Scan for the cell matching the given text and deliver its [X, Y] coordinate at center. 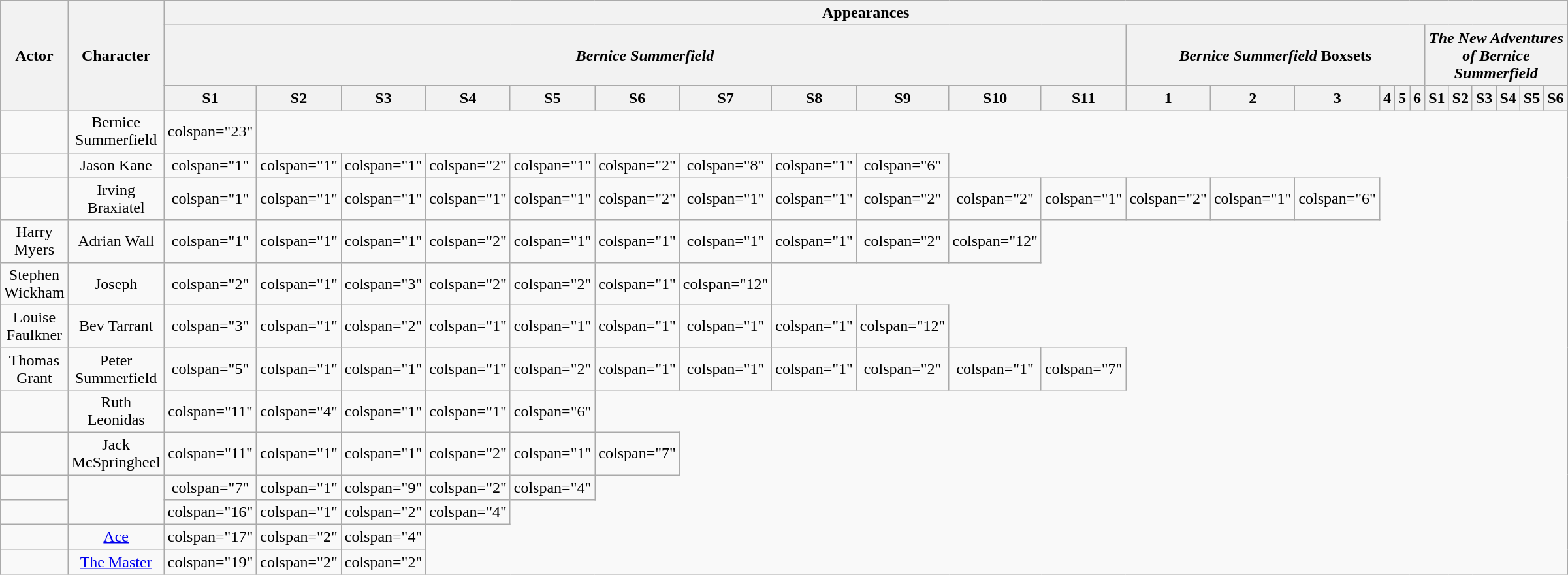
colspan="8" [726, 165]
Bev Tarrant [116, 326]
Thomas Grant [34, 368]
colspan="23" [210, 132]
Jack McSpringheel [116, 453]
Actor [34, 55]
Stephen Wickham [34, 283]
2 [1253, 98]
Bernice Summerfield Boxsets [1275, 55]
Harry Myers [34, 241]
1 [1168, 98]
Louise Faulkner [34, 326]
S10 [995, 98]
Appearances [866, 13]
Character [116, 55]
6 [1417, 98]
The New Adventures of Bernice Summerfield [1497, 55]
Irving Braxiatel [116, 198]
colspan="19" [210, 562]
S9 [903, 98]
Ace [116, 537]
Ruth Leonidas [116, 411]
S8 [814, 98]
colspan="16" [210, 512]
Jason Kane [116, 165]
3 [1337, 98]
colspan="5" [210, 368]
4 [1387, 98]
Joseph [116, 283]
colspan="17" [210, 537]
Adrian Wall [116, 241]
S11 [1083, 98]
Peter Summerfield [116, 368]
S7 [726, 98]
colspan="9" [383, 488]
The Master [116, 562]
5 [1401, 98]
